Capture the cell that displays the provided text and extract its (X, Y) central coordinate. 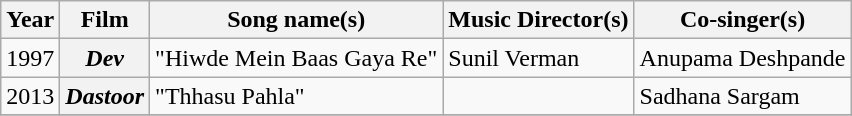
"Hiwde Mein Baas Gaya Re" (296, 58)
"Thhasu Pahla" (296, 96)
Anupama Deshpande (742, 58)
Dev (105, 58)
Co-singer(s) (742, 20)
2013 (30, 96)
1997 (30, 58)
Sunil Verman (538, 58)
Sadhana Sargam (742, 96)
Song name(s) (296, 20)
Dastoor (105, 96)
Film (105, 20)
Year (30, 20)
Music Director(s) (538, 20)
